From the cell containing the given text, extract its center point as (X, Y) coordinate. 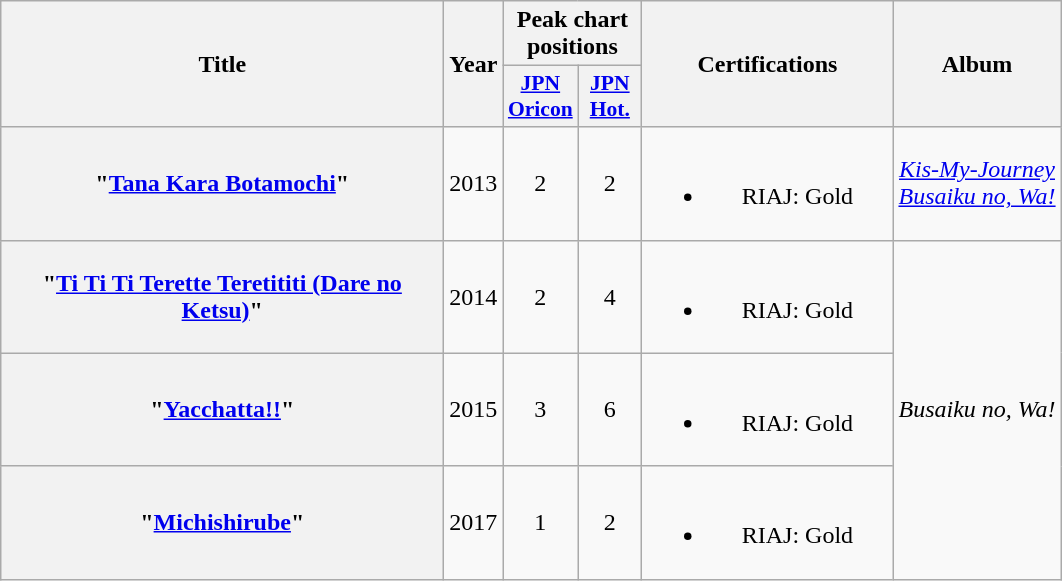
1 (540, 522)
6 (610, 410)
2015 (474, 410)
2013 (474, 184)
Title (222, 64)
JPNHot. (610, 96)
"Tana Kara Botamochi" (222, 184)
"Michishirube" (222, 522)
JPNOricon (540, 96)
Year (474, 64)
2014 (474, 296)
Busaiku no, Wa! (977, 410)
3 (540, 410)
Album (977, 64)
4 (610, 296)
"Yacchatta!!" (222, 410)
Kis-My-JourneyBusaiku no, Wa! (977, 184)
Peak chart positions (572, 34)
2017 (474, 522)
"Ti Ti Ti Terette Teretititi (Dare no Ketsu)" (222, 296)
Certifications (768, 64)
